Determine the [X, Y] coordinate at the center of the cell enclosing the given text.  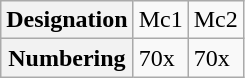
Designation [67, 20]
Mc2 [216, 20]
Mc1 [160, 20]
Numbering [67, 58]
